Determine the [X, Y] coordinate at the center of the cell enclosing the given text.  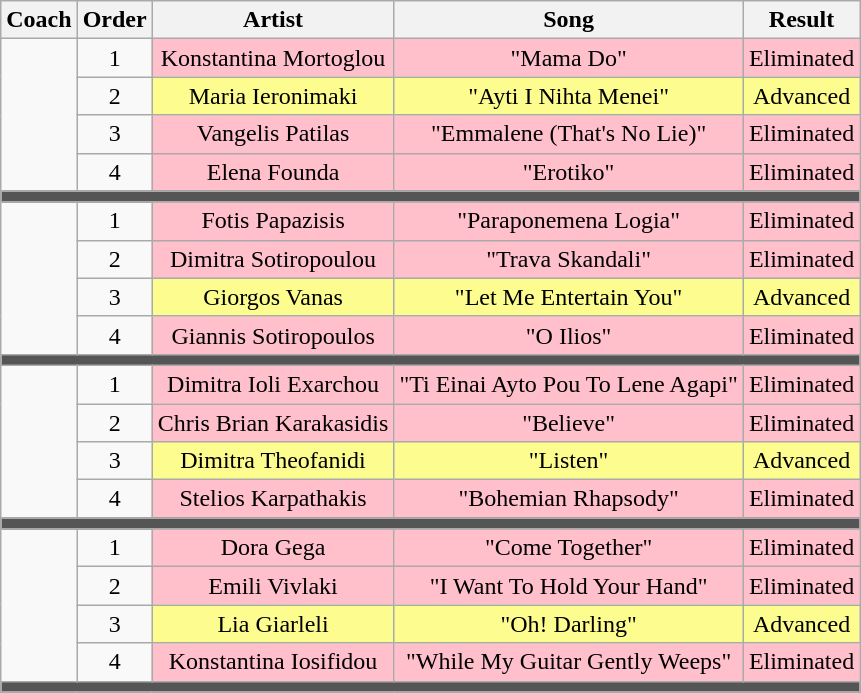
"Ayti I Nihta Menei" [568, 96]
Fotis Papazisis [273, 221]
"I Want To Hold Your Hand" [568, 586]
"Believe" [568, 423]
"Oh! Darling" [568, 624]
Chris Brian Karakasidis [273, 423]
Lia Giarleli [273, 624]
Dimitra Ioli Exarchou [273, 384]
"O Ilios" [568, 335]
Dimitra Sotiropoulou [273, 259]
"Come Together" [568, 548]
Maria Ieronimaki [273, 96]
"Trava Skandali" [568, 259]
Song [568, 20]
Vangelis Patilas [273, 134]
"Erotiko" [568, 172]
"Paraponemena Logia" [568, 221]
"Mama Do" [568, 58]
"While My Guitar Gently Weeps" [568, 662]
Giorgos Vanas [273, 297]
"Listen" [568, 461]
Konstantina Iosifidou [273, 662]
Konstantina Mortoglou [273, 58]
Dimitra Theofanidi [273, 461]
Giannis Sotiropoulos [273, 335]
"Bohemian Rhapsody" [568, 499]
Coach [39, 20]
Elena Founda [273, 172]
"Ti Einai Ayto Pou To Lene Agapi" [568, 384]
"Emmalene (That's No Lie)" [568, 134]
Emili Vivlaki [273, 586]
Order [114, 20]
Dora Gega [273, 548]
"Let Me Entertain You" [568, 297]
Stelios Karpathakis [273, 499]
Artist [273, 20]
Result [801, 20]
